From the cell containing the given text, extract its center point as [X, Y] coordinate. 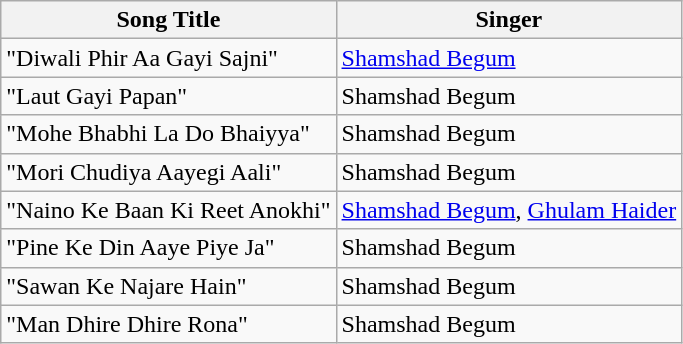
"Man Dhire Dhire Rona" [168, 324]
"Pine Ke Din Aaye Piye Ja" [168, 248]
"Laut Gayi Papan" [168, 96]
Song Title [168, 20]
"Sawan Ke Najare Hain" [168, 286]
"Mori Chudiya Aayegi Aali" [168, 172]
"Naino Ke Baan Ki Reet Anokhi" [168, 210]
Singer [509, 20]
Shamshad Begum, Ghulam Haider [509, 210]
"Diwali Phir Aa Gayi Sajni" [168, 58]
"Mohe Bhabhi La Do Bhaiyya" [168, 134]
